From the cell containing the given text, extract its center point as (x, y) coordinate. 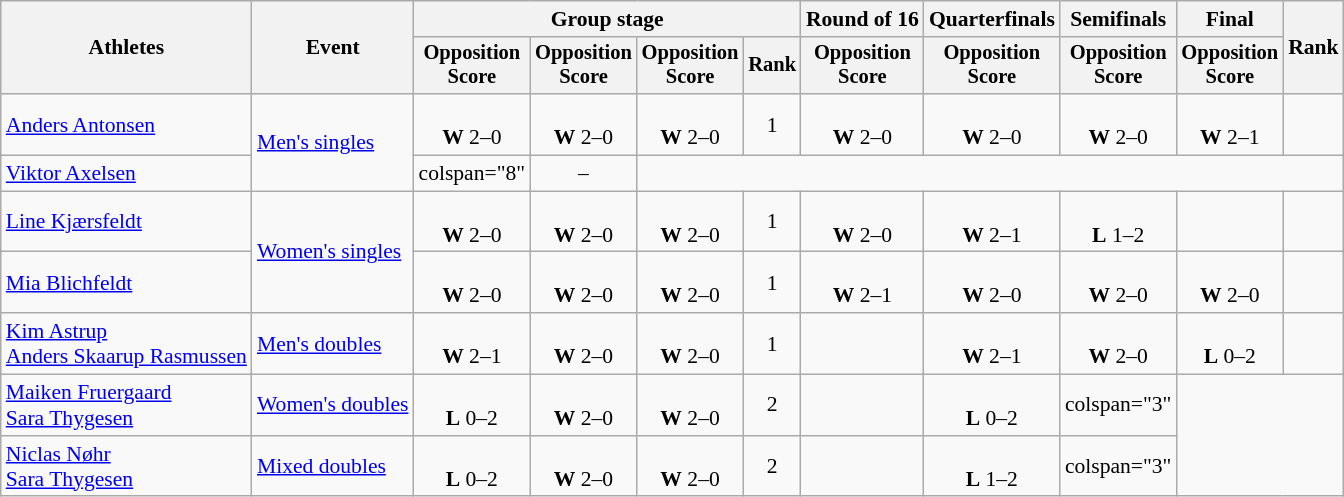
colspan="8" (472, 174)
– (584, 174)
Women's singles (333, 252)
Niclas NøhrSara Thygesen (126, 466)
Viktor Axelsen (126, 174)
Event (333, 48)
Quarterfinals (992, 19)
Women's doubles (333, 406)
Mixed doubles (333, 466)
Group stage (606, 19)
Semifinals (1118, 19)
Men's doubles (333, 344)
Athletes (126, 48)
Maiken FruergaardSara Thygesen (126, 406)
Round of 16 (862, 19)
Anders Antonsen (126, 124)
Mia Blichfeldt (126, 282)
Kim AstrupAnders Skaarup Rasmussen (126, 344)
Men's singles (333, 142)
Line Kjærsfeldt (126, 222)
Final (1230, 19)
